For the text-containing cell, return its midpoint in [X, Y] coordinate format. 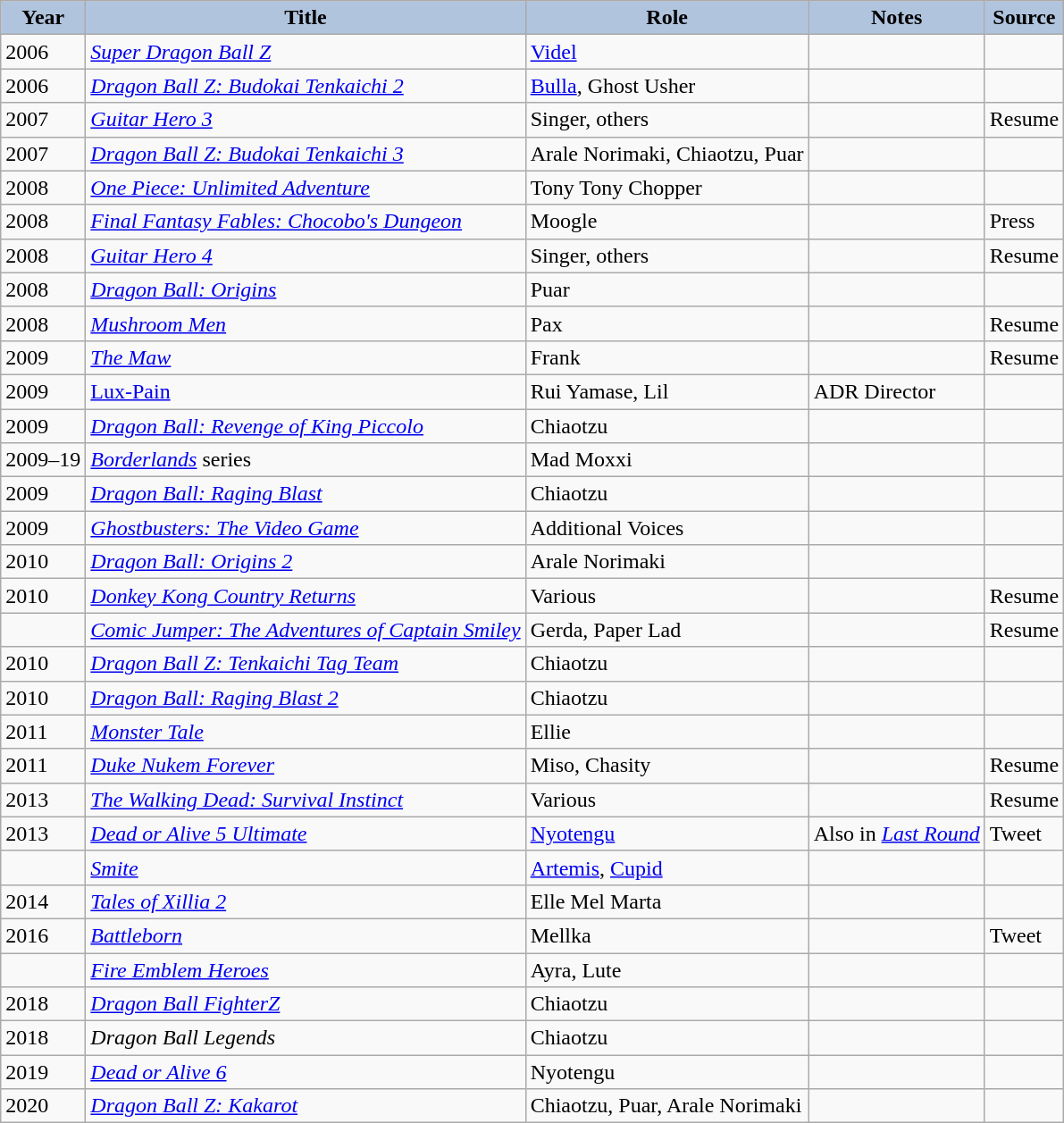
Gerda, Paper Lad [666, 630]
Chiaotzu, Puar, Arale Norimaki [666, 1106]
Mellka [666, 935]
Smite [306, 867]
Pax [666, 323]
The Maw [306, 357]
Rui Yamase, Lil [666, 391]
2019 [43, 1072]
2020 [43, 1106]
Guitar Hero 4 [306, 256]
Borderlands series [306, 460]
Monster Tale [306, 732]
Year [43, 18]
Tony Tony Chopper [666, 188]
Moogle [666, 222]
Battleborn [306, 935]
Bulla, Ghost Usher [666, 86]
Dragon Ball: Raging Blast [306, 494]
Arale Norimaki, Chiaotzu, Puar [666, 154]
Additional Voices [666, 528]
Mushroom Men [306, 323]
Dragon Ball Z: Budokai Tenkaichi 3 [306, 154]
Guitar Hero 3 [306, 120]
The Walking Dead: Survival Instinct [306, 800]
Final Fantasy Fables: Chocobo's Dungeon [306, 222]
One Piece: Unlimited Adventure [306, 188]
Dragon Ball: Revenge of King Piccolo [306, 426]
Press [1024, 222]
Comic Jumper: The Adventures of Captain Smiley [306, 630]
Duke Nukem Forever [306, 766]
Dragon Ball Z: Kakarot [306, 1106]
Source [1024, 18]
Dragon Ball Z: Budokai Tenkaichi 2 [306, 86]
Arale Norimaki [666, 562]
2014 [43, 901]
Fire Emblem Heroes [306, 969]
Frank [666, 357]
ADR Director [897, 391]
Miso, Chasity [666, 766]
Donkey Kong Country Returns [306, 596]
Elle Mel Marta [666, 901]
Dragon Ball: Raging Blast 2 [306, 698]
Dragon Ball Z: Tenkaichi Tag Team [306, 664]
Dragon Ball: Origins 2 [306, 562]
Title [306, 18]
Super Dragon Ball Z [306, 52]
Dragon Ball FighterZ [306, 1004]
Dragon Ball: Origins [306, 289]
2016 [43, 935]
Role [666, 18]
Ayra, Lute [666, 969]
Mad Moxxi [666, 460]
Videl [666, 52]
Dead or Alive 5 Ultimate [306, 834]
Ghostbusters: The Video Game [306, 528]
Ellie [666, 732]
Lux-Pain [306, 391]
Artemis, Cupid [666, 867]
Dead or Alive 6 [306, 1072]
Also in Last Round [897, 834]
Puar [666, 289]
Dragon Ball Legends [306, 1038]
Tales of Xillia 2 [306, 901]
Notes [897, 18]
2009–19 [43, 460]
